For the text-containing cell, return its midpoint in [X, Y] coordinate format. 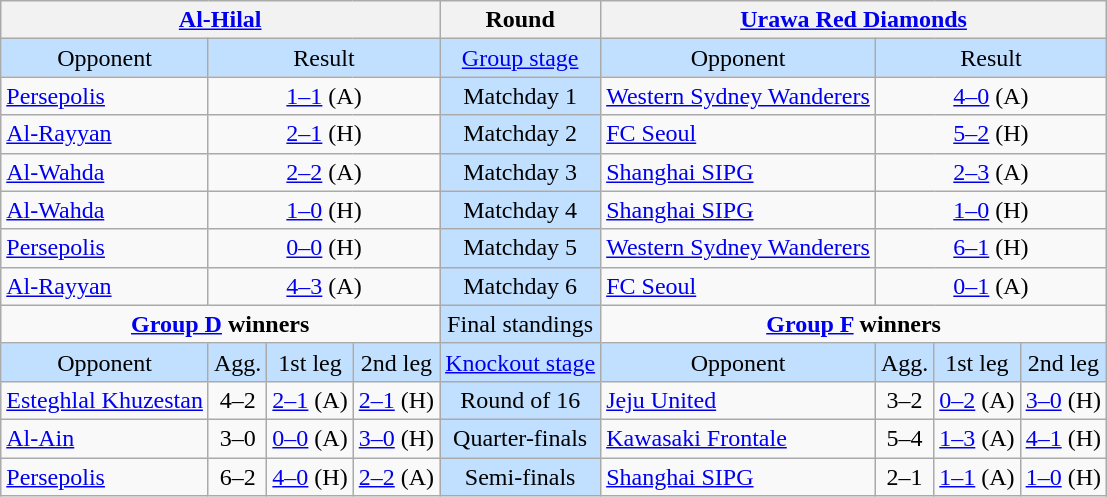
2–1 [904, 477]
2–1 (A) [310, 400]
3–0 [237, 438]
0–2 (A) [977, 400]
Quarter-finals [520, 438]
4–0 (H) [310, 477]
Group F winners [854, 324]
Round [520, 20]
4–0 (A) [990, 96]
Al-Hilal [220, 20]
1–3 (A) [977, 438]
Urawa Red Diamonds [854, 20]
Matchday 5 [520, 248]
6–1 (H) [990, 248]
Knockout stage [520, 362]
Group D winners [220, 324]
Al-Ain [105, 438]
3–2 [904, 400]
Kawasaki Frontale [738, 438]
Group stage [520, 58]
4–1 (H) [1063, 438]
Matchday 2 [520, 134]
0–0 (H) [324, 248]
4–2 [237, 400]
Matchday 3 [520, 172]
6–2 [237, 477]
5–2 (H) [990, 134]
4–3 (A) [324, 286]
Matchday 6 [520, 286]
Esteghlal Khuzestan [105, 400]
Final standings [520, 324]
2–3 (A) [990, 172]
Matchday 1 [520, 96]
0–1 (A) [990, 286]
5–4 [904, 438]
Round of 16 [520, 400]
Jeju United [738, 400]
Matchday 4 [520, 210]
Semi-finals [520, 477]
0–0 (A) [310, 438]
